Find where the given text appears and provide that cell's center as (x, y) coordinate. 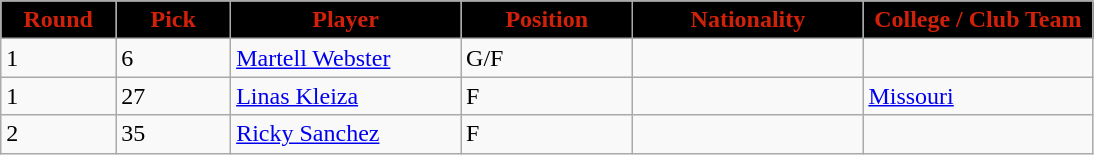
35 (174, 134)
Position (547, 20)
Ricky Sanchez (346, 134)
Nationality (748, 20)
27 (174, 96)
College / Club Team (978, 20)
Pick (174, 20)
Player (346, 20)
Round (58, 20)
G/F (547, 58)
Martell Webster (346, 58)
2 (58, 134)
Linas Kleiza (346, 96)
Missouri (978, 96)
6 (174, 58)
